Scan for the cell matching the given text and deliver its (x, y) coordinate at center. 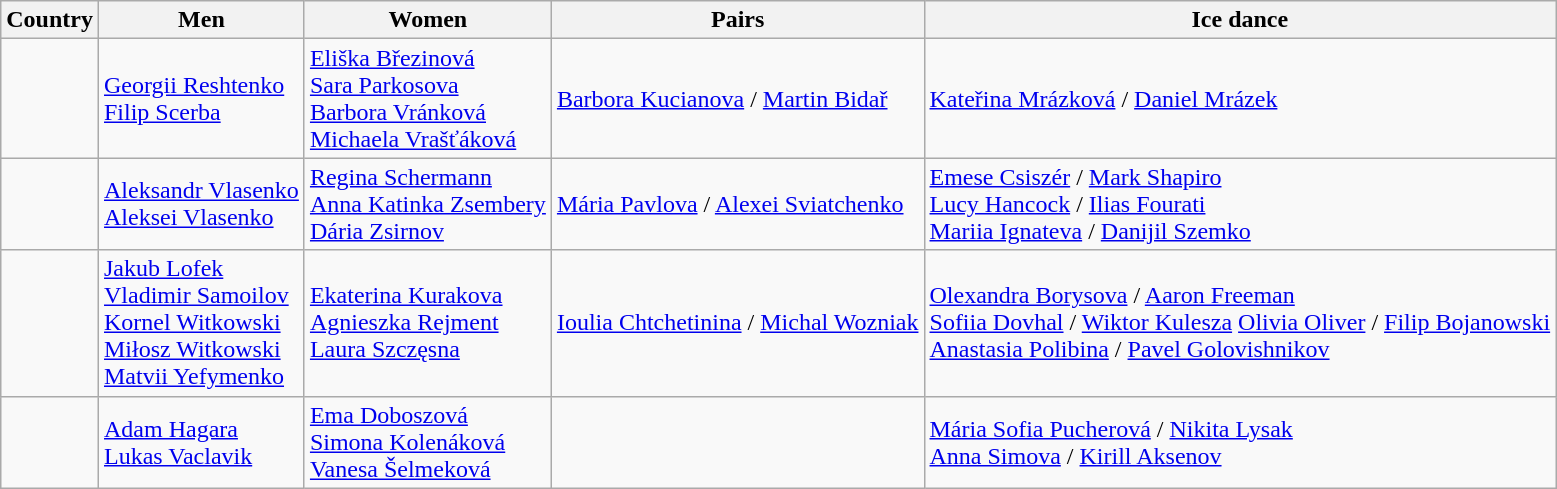
Pairs (738, 20)
Ema Doboszová Simona Kolenáková Vanesa Šelmeková (428, 442)
Eliška Březinová Sara Parkosova Barbora Vránková Michaela Vrašťáková (428, 98)
Barbora Kucianova / Martin Bidař (738, 98)
Mária Pavlova / Alexei Sviatchenko (738, 204)
Adam Hagara Lukas Vaclavik (201, 442)
Kateřina Mrázková / Daniel Mrázek (1240, 98)
Men (201, 20)
Regina Schermann Anna Katinka Zsembery Dária Zsirnov (428, 204)
Women (428, 20)
Ioulia Chtchetinina / Michal Wozniak (738, 323)
Georgii Reshtenko Filip Scerba (201, 98)
Aleksandr Vlasenko Aleksei Vlasenko (201, 204)
Jakub Lofek Vladimir Samoilov Kornel Witkowski Miłosz Witkowski Matvii Yefymenko (201, 323)
Ice dance (1240, 20)
Country (50, 20)
Olexandra Borysova / Aaron Freeman Sofiia Dovhal / Wiktor Kulesza Olivia Oliver / Filip Bojanowski Anastasia Polibina / Pavel Golovishnikov (1240, 323)
Mária Sofia Pucherová / Nikita Lysak Anna Simova / Kirill Aksenov (1240, 442)
Emese Csiszér / Mark Shapiro Lucy Hancock / Ilias Fourati Mariia Ignateva / Danijil Szemko (1240, 204)
Ekaterina Kurakova Agnieszka Rejment Laura Szczęsna (428, 323)
